Return the (x, y) coordinate for the center point of the cell that contains the specified text.  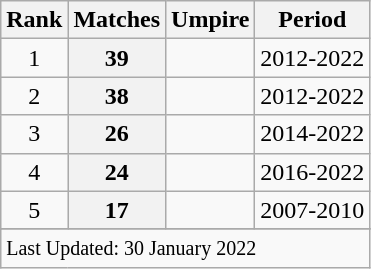
39 (117, 58)
2014-2022 (312, 134)
Matches (117, 20)
Last Updated: 30 January 2022 (186, 248)
38 (117, 96)
5 (34, 210)
2007-2010 (312, 210)
2 (34, 96)
17 (117, 210)
26 (117, 134)
3 (34, 134)
24 (117, 172)
Rank (34, 20)
Period (312, 20)
1 (34, 58)
4 (34, 172)
Umpire (210, 20)
2016-2022 (312, 172)
